Return the [x, y] coordinate for the center point of the cell that contains the specified text.  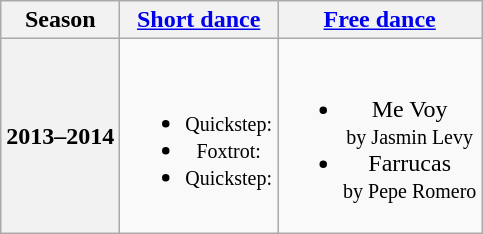
Quickstep:Foxtrot:Quickstep: [199, 136]
Season [60, 20]
Short dance [199, 20]
Free dance [380, 20]
Me Voy by Jasmin Levy Farrucas by Pepe Romero [380, 136]
2013–2014 [60, 136]
